Find where the given text appears and provide that cell's center as (X, Y) coordinate. 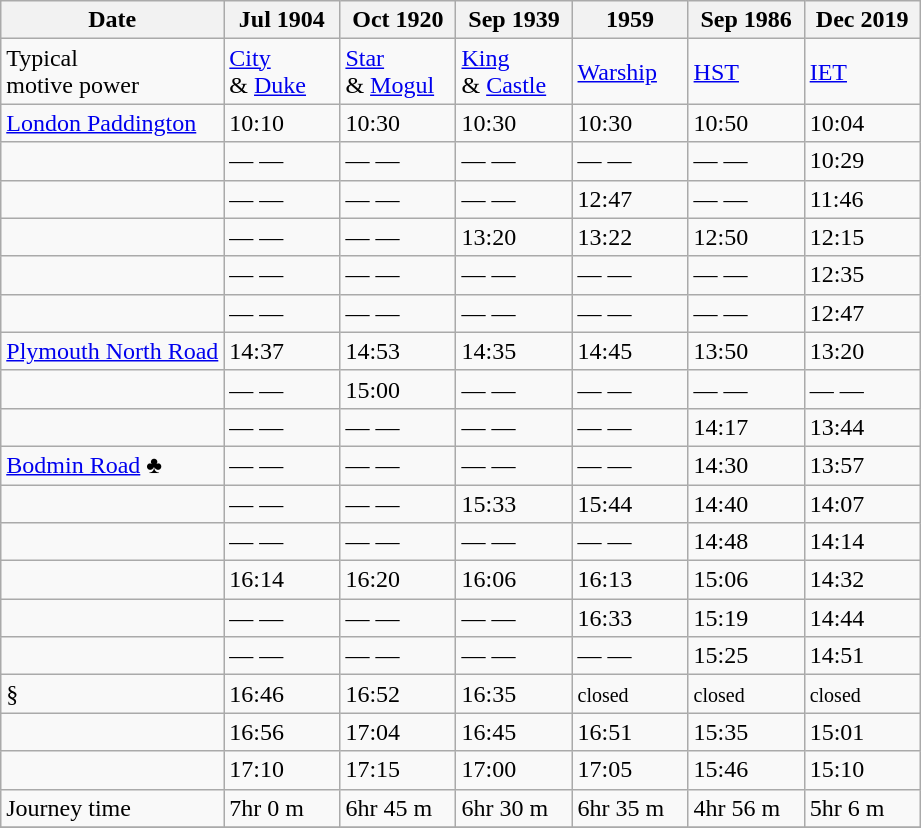
15:00 (398, 389)
14:32 (862, 580)
10:29 (862, 161)
Journey time (112, 808)
Typicalmotive power (112, 72)
15:06 (746, 580)
11:46 (862, 199)
IET (862, 72)
16:06 (514, 580)
16:46 (282, 694)
Warship (630, 72)
14:48 (746, 542)
16:33 (630, 618)
14:37 (282, 351)
14:45 (630, 351)
1959 (630, 20)
10:10 (282, 123)
16:14 (282, 580)
Oct 1920 (398, 20)
17:05 (630, 770)
14:14 (862, 542)
Jul 1904 (282, 20)
Dec 2019 (862, 20)
14:53 (398, 351)
Star& Mogul (398, 72)
13:57 (862, 465)
14:35 (514, 351)
10:04 (862, 123)
14:07 (862, 503)
16:45 (514, 732)
13:44 (862, 427)
King& Castle (514, 72)
16:52 (398, 694)
14:40 (746, 503)
Bodmin Road ♣ (112, 465)
§ (112, 694)
15:25 (746, 656)
14:51 (862, 656)
HST (746, 72)
15:46 (746, 770)
14:30 (746, 465)
6hr 30 m (514, 808)
12:15 (862, 237)
4hr 56 m (746, 808)
Sep 1986 (746, 20)
Plymouth North Road (112, 351)
13:22 (630, 237)
5hr 6 m (862, 808)
16:35 (514, 694)
15:35 (746, 732)
17:04 (398, 732)
Sep 1939 (514, 20)
13:50 (746, 351)
14:44 (862, 618)
17:00 (514, 770)
16:13 (630, 580)
17:15 (398, 770)
15:44 (630, 503)
16:56 (282, 732)
City& Duke (282, 72)
6hr 35 m (630, 808)
15:10 (862, 770)
17:10 (282, 770)
12:50 (746, 237)
Date (112, 20)
15:19 (746, 618)
10:50 (746, 123)
16:51 (630, 732)
15:01 (862, 732)
6hr 45 m (398, 808)
14:17 (746, 427)
16:20 (398, 580)
12:35 (862, 275)
15:33 (514, 503)
London Paddington (112, 123)
7hr 0 m (282, 808)
